Capture the cell that displays the provided text and extract its [x, y] central coordinate. 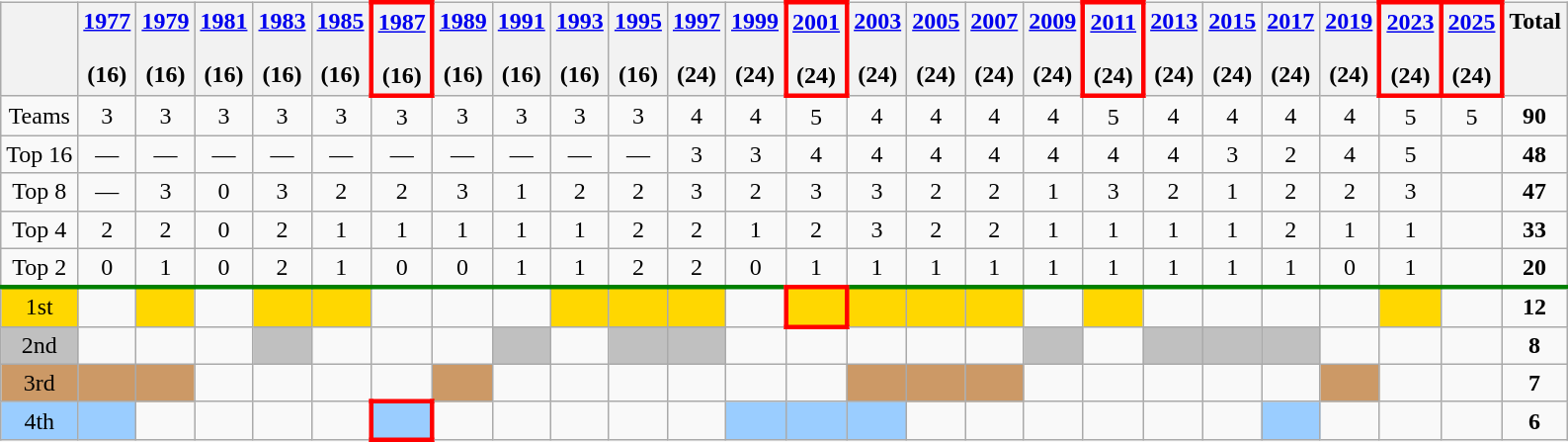
2015(24) [1233, 49]
Total [1533, 49]
2007(24) [994, 49]
2017(24) [1290, 49]
2011(24) [1113, 49]
2013(24) [1174, 49]
8 [1533, 345]
1993(16) [579, 49]
2019(24) [1350, 49]
2003(24) [877, 49]
2005(24) [937, 49]
6 [1533, 420]
1981(16) [223, 49]
1989(16) [462, 49]
33 [1533, 229]
1979(16) [166, 49]
2nd [40, 345]
1985(16) [342, 49]
1983(16) [283, 49]
3rd [40, 383]
1977(16) [107, 49]
2009(24) [1053, 49]
1987(16) [402, 49]
48 [1533, 154]
Teams [40, 116]
1st [40, 308]
4th [40, 420]
1991(16) [522, 49]
12 [1533, 308]
7 [1533, 383]
20 [1533, 268]
2001(24) [816, 49]
47 [1533, 192]
Top 8 [40, 192]
1997(24) [696, 49]
Top 2 [40, 268]
90 [1533, 116]
Top 16 [40, 154]
1999(24) [755, 49]
Top 4 [40, 229]
1995(16) [638, 49]
2023(24) [1410, 49]
2025(24) [1471, 49]
